Output the (x, y) coordinate of the center of the cell containing the given text.  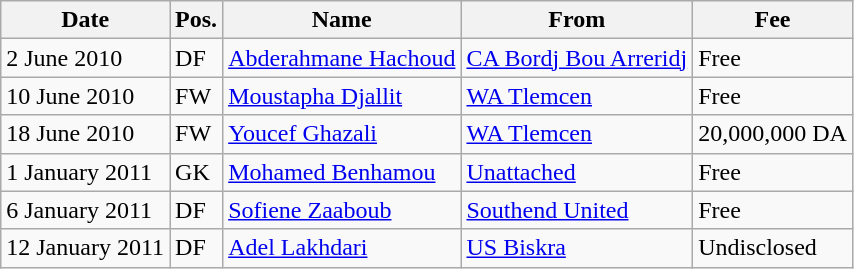
Undisclosed (773, 248)
Adel Lakhdari (342, 248)
Youcef Ghazali (342, 134)
From (577, 20)
Sofiene Zaaboub (342, 210)
Date (86, 20)
Southend United (577, 210)
1 January 2011 (86, 172)
2 June 2010 (86, 58)
US Biskra (577, 248)
Moustapha Djallit (342, 96)
Mohamed Benhamou (342, 172)
10 June 2010 (86, 96)
20,000,000 DA (773, 134)
Name (342, 20)
18 June 2010 (86, 134)
Unattached (577, 172)
GK (196, 172)
CA Bordj Bou Arreridj (577, 58)
Abderahmane Hachoud (342, 58)
Pos. (196, 20)
12 January 2011 (86, 248)
Fee (773, 20)
6 January 2011 (86, 210)
